Scan for the cell matching the given text and deliver its [X, Y] coordinate at center. 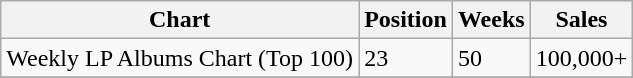
Sales [582, 20]
Weekly LP Albums Chart (Top 100) [180, 58]
23 [406, 58]
Position [406, 20]
100,000+ [582, 58]
50 [491, 58]
Weeks [491, 20]
Chart [180, 20]
